Determine the (x, y) coordinate at the center of the cell enclosing the given text.  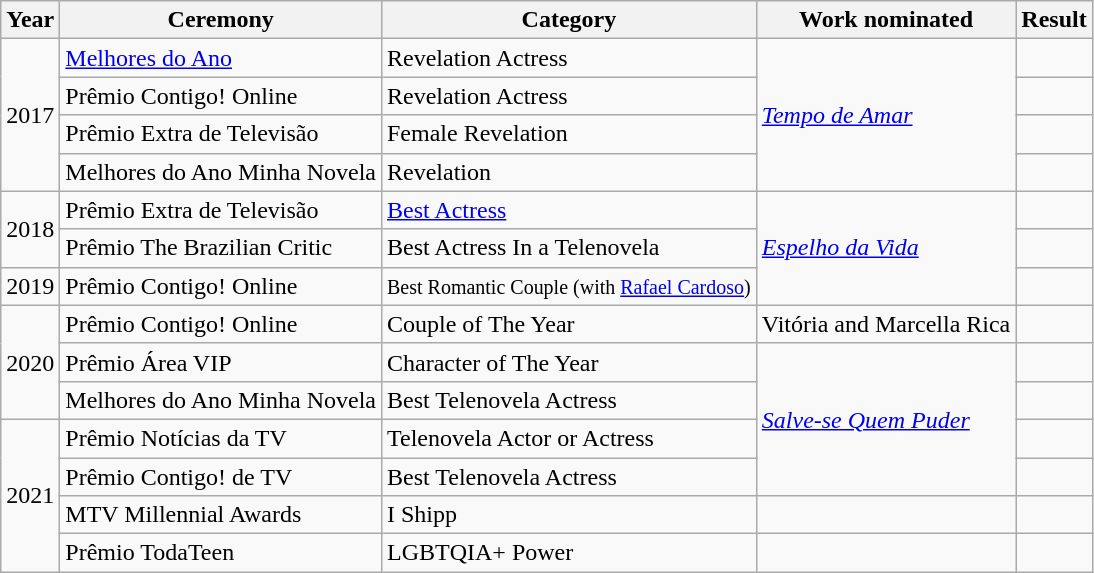
Vitória and Marcella Rica (886, 324)
Prêmio TodaTeen (221, 553)
Telenovela Actor or Actress (568, 438)
Result (1054, 20)
Best Actress In a Telenovela (568, 248)
Year (30, 20)
Prêmio Área VIP (221, 362)
Prêmio The Brazilian Critic (221, 248)
Work nominated (886, 20)
Espelho da Vida (886, 248)
LGBTQIA+ Power (568, 553)
Revelation (568, 172)
Female Revelation (568, 134)
Category (568, 20)
Prêmio Notícias da TV (221, 438)
Tempo de Amar (886, 115)
Salve-se Quem Puder (886, 419)
Character of The Year (568, 362)
Prêmio Contigo! de TV (221, 477)
I Shipp (568, 515)
2019 (30, 286)
2018 (30, 229)
Couple of The Year (568, 324)
Ceremony (221, 20)
Melhores do Ano (221, 58)
2020 (30, 362)
Best Romantic Couple (with Rafael Cardoso) (568, 286)
Best Actress (568, 210)
2021 (30, 495)
MTV Millennial Awards (221, 515)
2017 (30, 115)
